From the cell containing the given text, extract its center point as [X, Y] coordinate. 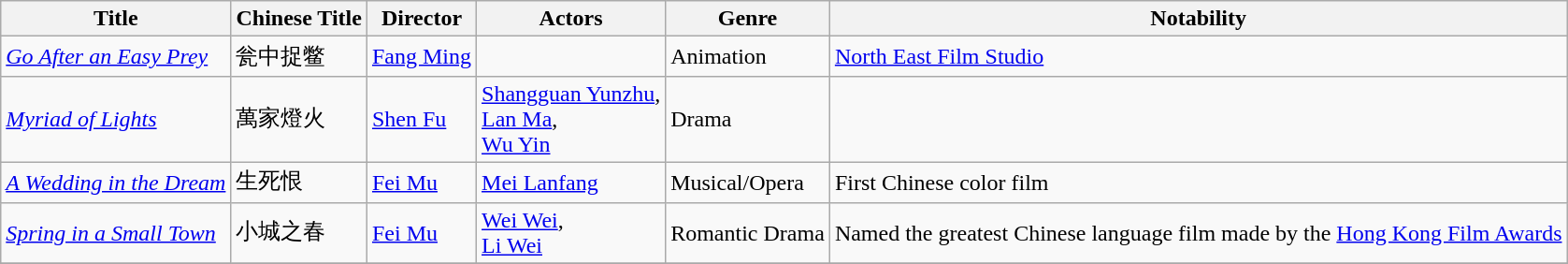
Shen Fu [421, 119]
Title [116, 19]
Spring in a Small Town [116, 232]
Myriad of Lights [116, 119]
Animation [748, 56]
Notability [1199, 19]
Mei Lanfang [571, 182]
A Wedding in the Dream [116, 182]
Fang Ming [421, 56]
Shangguan Yunzhu,Lan Ma,Wu Yin [571, 119]
Musical/Opera [748, 182]
瓮中捉鳖 [299, 56]
生死恨 [299, 182]
Director [421, 19]
Actors [571, 19]
Chinese Title [299, 19]
Named the greatest Chinese language film made by the Hong Kong Film Awards [1199, 232]
萬家燈火 [299, 119]
First Chinese color film [1199, 182]
Wei Wei,Li Wei [571, 232]
Go After an Easy Prey [116, 56]
Drama [748, 119]
Genre [748, 19]
Romantic Drama [748, 232]
North East Film Studio [1199, 56]
小城之春 [299, 232]
